From the cell containing the given text, extract its center point as [X, Y] coordinate. 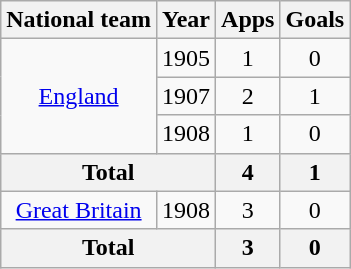
1907 [186, 96]
England [79, 96]
Great Britain [79, 210]
1905 [186, 58]
2 [248, 96]
4 [248, 172]
Apps [248, 20]
National team [79, 20]
Goals [315, 20]
Year [186, 20]
